Provide the (X, Y) coordinate of the cell's center where the given text is located.  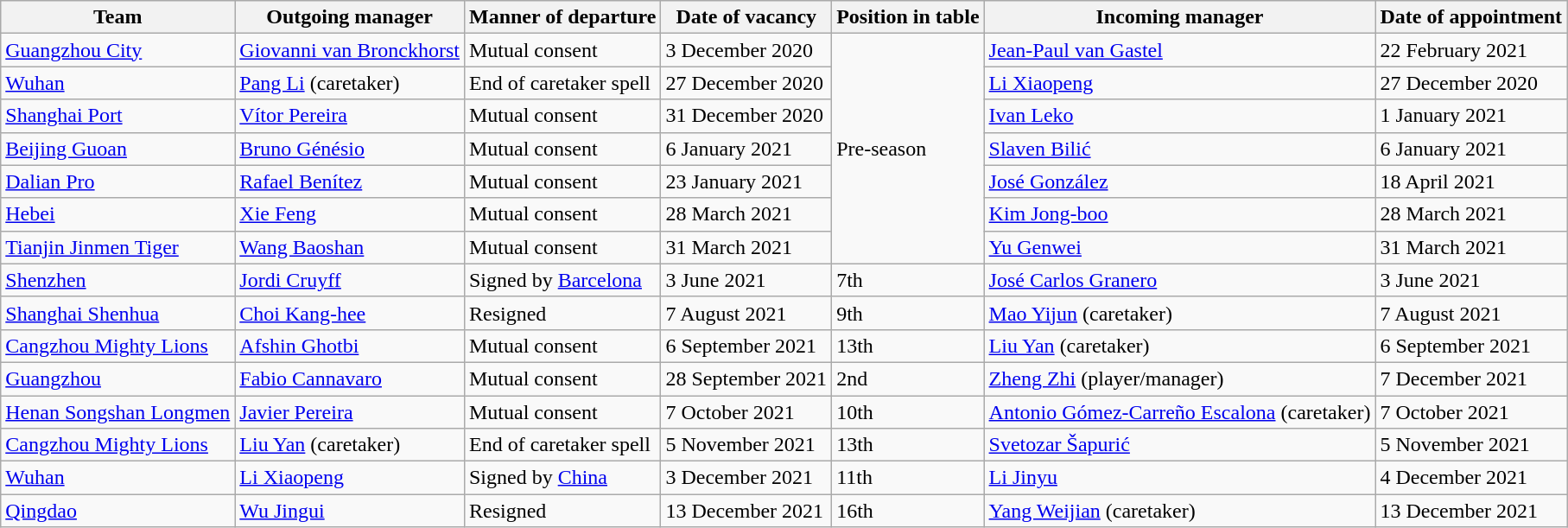
Incoming manager (1180, 17)
Tianjin Jinmen Tiger (117, 247)
Zheng Zhi (player/manager) (1180, 379)
Javier Pereira (350, 412)
Qingdao (117, 511)
Bruno Génésio (350, 149)
Outgoing manager (350, 17)
Signed by Barcelona (562, 280)
Date of appointment (1471, 17)
Shanghai Shenhua (117, 313)
23 January 2021 (746, 181)
Wu Jingui (350, 511)
Rafael Benítez (350, 181)
Afshin Ghotbi (350, 346)
Kim Jong-boo (1180, 214)
Beijing Guoan (117, 149)
Wang Baoshan (350, 247)
Position in table (908, 17)
José Carlos Granero (1180, 280)
Ivan Leko (1180, 116)
Guangzhou (117, 379)
1 January 2021 (1471, 116)
Slaven Bilić (1180, 149)
Pre-season (908, 149)
7 December 2021 (1471, 379)
Yang Weijian (caretaker) (1180, 511)
3 December 2020 (746, 50)
Xie Feng (350, 214)
Antonio Gómez-Carreño Escalona (caretaker) (1180, 412)
Manner of departure (562, 17)
Svetozar Šapurić (1180, 445)
Dalian Pro (117, 181)
9th (908, 313)
31 December 2020 (746, 116)
Mao Yijun (caretaker) (1180, 313)
3 December 2021 (746, 478)
4 December 2021 (1471, 478)
Guangzhou City (117, 50)
Vítor Pereira (350, 116)
Yu Genwei (1180, 247)
Fabio Cannavaro (350, 379)
7th (908, 280)
Choi Kang-hee (350, 313)
Team (117, 17)
Date of vacancy (746, 17)
2nd (908, 379)
Henan Songshan Longmen (117, 412)
Pang Li (caretaker) (350, 83)
Shenzhen (117, 280)
José González (1180, 181)
28 September 2021 (746, 379)
Signed by China (562, 478)
Jean-Paul van Gastel (1180, 50)
Shanghai Port (117, 116)
Li Jinyu (1180, 478)
10th (908, 412)
Giovanni van Bronckhorst (350, 50)
Jordi Cruyff (350, 280)
22 February 2021 (1471, 50)
11th (908, 478)
Hebei (117, 214)
18 April 2021 (1471, 181)
16th (908, 511)
